Pinpoint the cell where the given text exists, returning its [X, Y] midpoint coordinate. 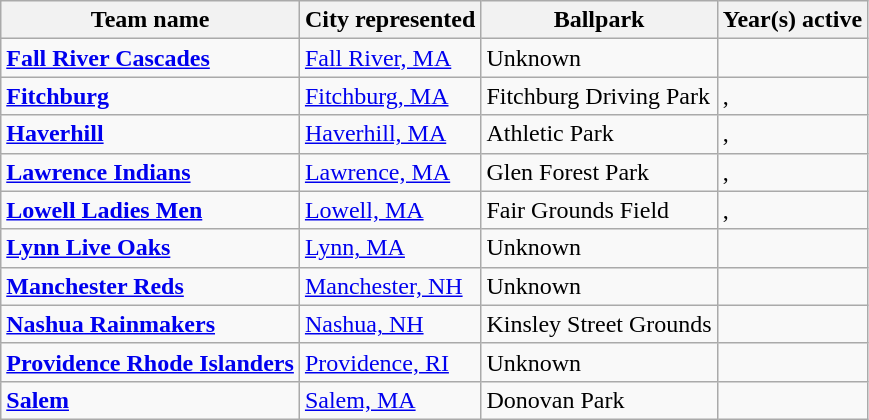
Lowell Ladies Men [150, 210]
Providence Rhode Islanders [150, 362]
Haverhill [150, 134]
Haverhill, MA [390, 134]
Glen Forest Park [599, 172]
Nashua, NH [390, 324]
Salem, MA [390, 400]
Lynn, MA [390, 248]
Fitchburg Driving Park [599, 96]
Manchester, NH [390, 286]
Manchester Reds [150, 286]
Nashua Rainmakers [150, 324]
Fall River, MA [390, 58]
Salem [150, 400]
Fitchburg, MA [390, 96]
City represented [390, 20]
Fitchburg [150, 96]
Lawrence Indians [150, 172]
Donovan Park [599, 400]
Lowell, MA [390, 210]
Year(s) active [792, 20]
Ballpark [599, 20]
Lawrence, MA [390, 172]
Fair Grounds Field [599, 210]
Team name [150, 20]
Lynn Live Oaks [150, 248]
Kinsley Street Grounds [599, 324]
Fall River Cascades [150, 58]
Athletic Park [599, 134]
Providence, RI [390, 362]
